Pinpoint the cell where the given text exists, returning its (x, y) midpoint coordinate. 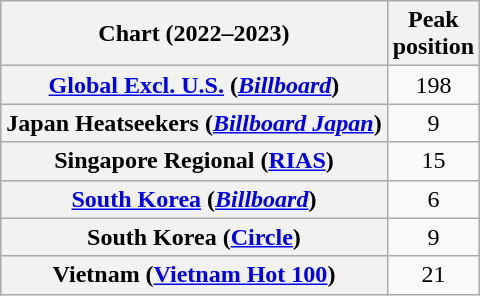
South Korea (Circle) (194, 237)
Vietnam (Vietnam Hot 100) (194, 275)
6 (433, 199)
Global Excl. U.S. (Billboard) (194, 85)
South Korea (Billboard) (194, 199)
21 (433, 275)
Japan Heatseekers (Billboard Japan) (194, 123)
198 (433, 85)
Chart (2022–2023) (194, 34)
Peakposition (433, 34)
15 (433, 161)
Singapore Regional (RIAS) (194, 161)
